Identify which cell holds the provided text, then report its [X, Y] central coordinate. 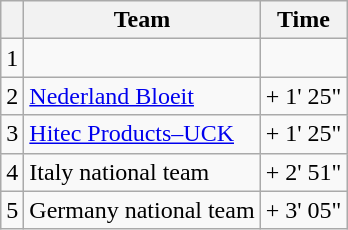
Hitec Products–UCK [142, 134]
Time [304, 20]
1 [12, 58]
3 [12, 134]
+ 3' 05" [304, 210]
4 [12, 172]
Italy national team [142, 172]
5 [12, 210]
2 [12, 96]
Team [142, 20]
Nederland Bloeit [142, 96]
Germany national team [142, 210]
+ 2' 51" [304, 172]
